Output the (X, Y) coordinate of the center of the cell containing the given text.  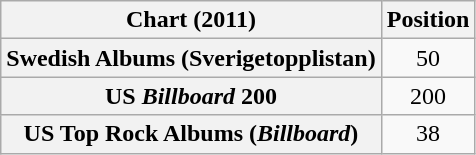
Chart (2011) (191, 20)
38 (428, 134)
Swedish Albums (Sverigetopplistan) (191, 58)
Position (428, 20)
US Top Rock Albums (Billboard) (191, 134)
US Billboard 200 (191, 96)
50 (428, 58)
200 (428, 96)
